Extract the (x, y) coordinate from the center of the cell holding the provided text.  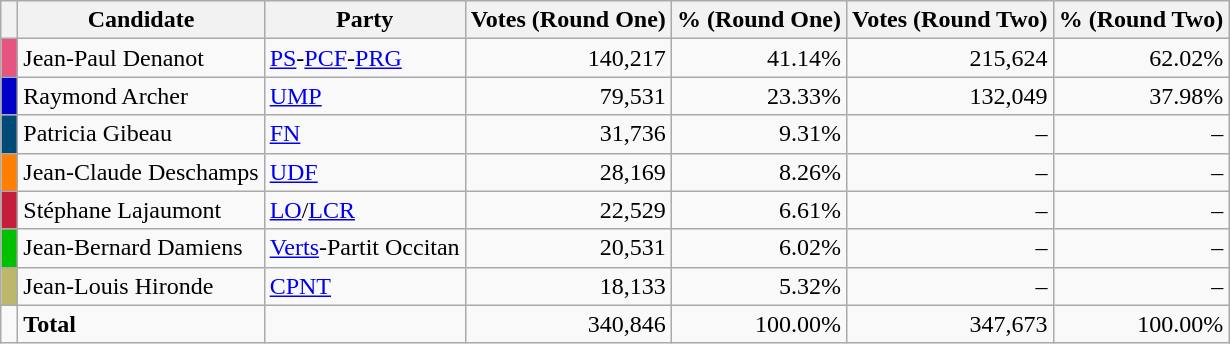
Raymond Archer (141, 96)
140,217 (568, 58)
UMP (364, 96)
CPNT (364, 286)
79,531 (568, 96)
% (Round Two) (1141, 20)
% (Round One) (758, 20)
8.26% (758, 172)
Jean-Claude Deschamps (141, 172)
Verts-Partit Occitan (364, 248)
18,133 (568, 286)
PS-PCF-PRG (364, 58)
22,529 (568, 210)
Party (364, 20)
215,624 (950, 58)
340,846 (568, 324)
6.02% (758, 248)
31,736 (568, 134)
347,673 (950, 324)
FN (364, 134)
Stéphane Lajaumont (141, 210)
Total (141, 324)
Jean-Paul Denanot (141, 58)
41.14% (758, 58)
Jean-Bernard Damiens (141, 248)
UDF (364, 172)
Patricia Gibeau (141, 134)
23.33% (758, 96)
5.32% (758, 286)
62.02% (1141, 58)
Candidate (141, 20)
37.98% (1141, 96)
Votes (Round One) (568, 20)
LO/LCR (364, 210)
Votes (Round Two) (950, 20)
20,531 (568, 248)
9.31% (758, 134)
Jean-Louis Hironde (141, 286)
6.61% (758, 210)
28,169 (568, 172)
132,049 (950, 96)
